Find where the given text appears and provide that cell's center as [X, Y] coordinate. 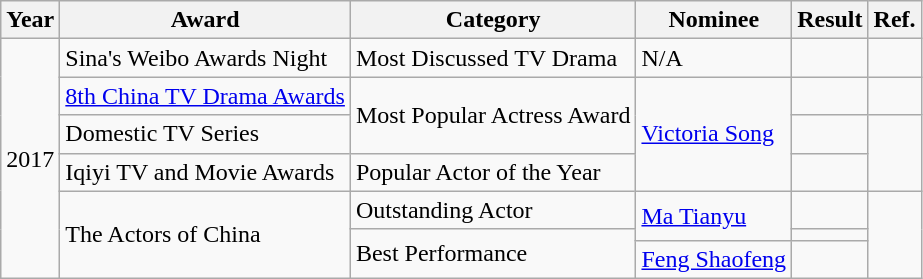
Iqiyi TV and Movie Awards [206, 172]
Most Discussed TV Drama [493, 58]
Domestic TV Series [206, 134]
Ma Tianyu [714, 216]
Victoria Song [714, 134]
Result [830, 20]
Ref. [894, 20]
2017 [30, 158]
Category [493, 20]
Feng Shaofeng [714, 259]
The Actors of China [206, 234]
Most Popular Actress Award [493, 115]
Outstanding Actor [493, 210]
Award [206, 20]
N/A [714, 58]
Year [30, 20]
Sina's Weibo Awards Night [206, 58]
Nominee [714, 20]
Best Performance [493, 254]
8th China TV Drama Awards [206, 96]
Popular Actor of the Year [493, 172]
